Return [x, y] of the center of cell containing provided text 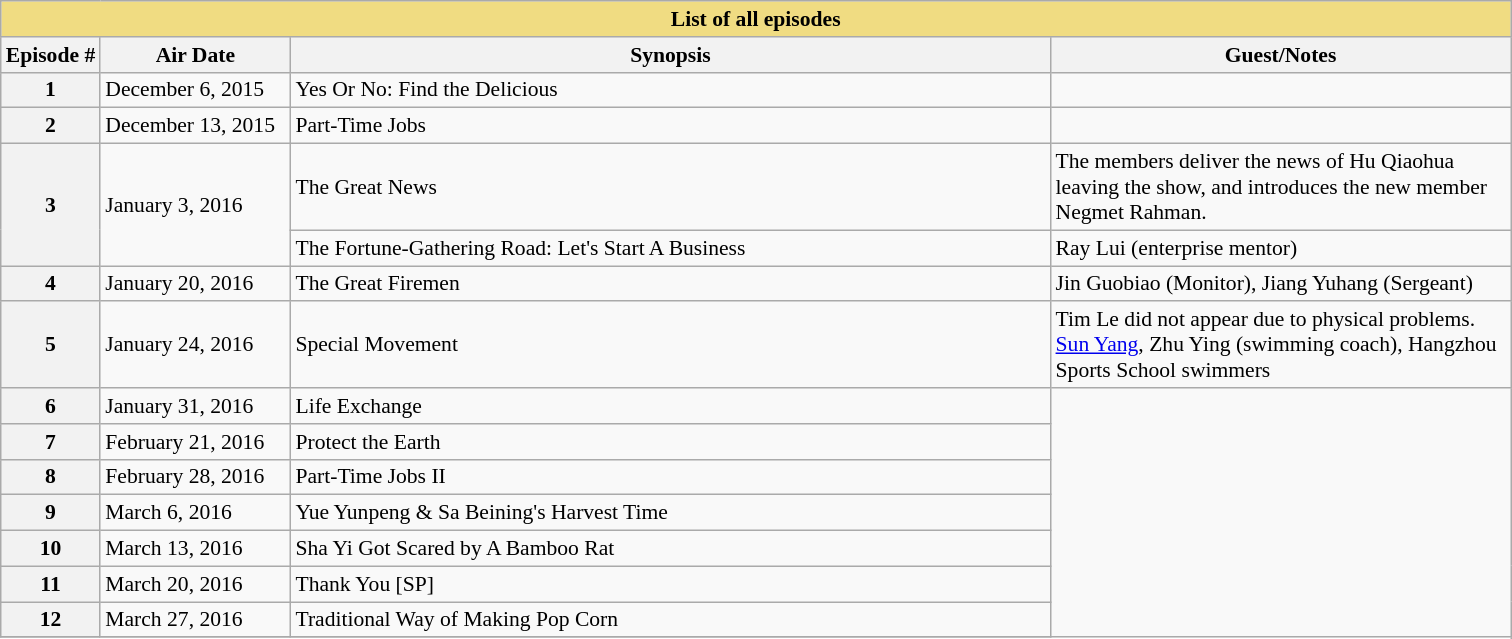
Yes Or No: Find the Delicious [670, 90]
Ray Lui (enterprise mentor) [1281, 248]
12 [51, 620]
10 [51, 549]
Guest/Notes [1281, 55]
5 [51, 346]
Part-Time Jobs II [670, 477]
Episode # [51, 55]
7 [51, 442]
Special Movement [670, 346]
Traditional Way of Making Pop Corn [670, 620]
Yue Yunpeng & Sa Beining's Harvest Time [670, 513]
January 31, 2016 [195, 406]
Protect the Earth [670, 442]
Jin Guobiao (Monitor), Jiang Yuhang (Sergeant) [1281, 284]
1 [51, 90]
Sha Yi Got Scared by A Bamboo Rat [670, 549]
Life Exchange [670, 406]
December 6, 2015 [195, 90]
December 13, 2015 [195, 126]
January 24, 2016 [195, 346]
3 [51, 205]
February 21, 2016 [195, 442]
Thank You [SP] [670, 584]
March 13, 2016 [195, 549]
March 6, 2016 [195, 513]
4 [51, 284]
List of all episodes [756, 19]
March 27, 2016 [195, 620]
February 28, 2016 [195, 477]
The Great Firemen [670, 284]
Part-Time Jobs [670, 126]
The members deliver the news of Hu Qiaohua leaving the show, and introduces the new member Negmet Rahman. [1281, 188]
2 [51, 126]
Air Date [195, 55]
The Fortune-Gathering Road: Let's Start A Business [670, 248]
Synopsis [670, 55]
8 [51, 477]
March 20, 2016 [195, 584]
Tim Le did not appear due to physical problems.Sun Yang, Zhu Ying (swimming coach), Hangzhou Sports School swimmers [1281, 346]
January 3, 2016 [195, 205]
11 [51, 584]
9 [51, 513]
The Great News [670, 188]
6 [51, 406]
January 20, 2016 [195, 284]
